Return [x, y] of the center of cell containing provided text 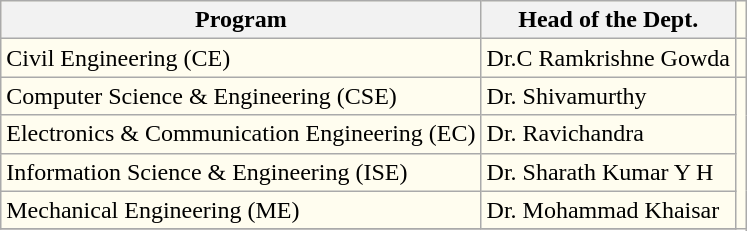
Dr. Mohammad Khaisar [608, 210]
Dr. Sharath Kumar Y H [608, 172]
Information Science & Engineering (ISE) [241, 172]
Electronics & Communication Engineering (EC) [241, 134]
Head of the Dept. [608, 20]
Mechanical Engineering (ME) [241, 210]
Program [241, 20]
Computer Science & Engineering (CSE) [241, 96]
Dr. Shivamurthy [608, 96]
Civil Engineering (CE) [241, 58]
Dr.C Ramkrishne Gowda [608, 58]
Dr. Ravichandra [608, 134]
